Identify which cell holds the provided text, then report its [x, y] central coordinate. 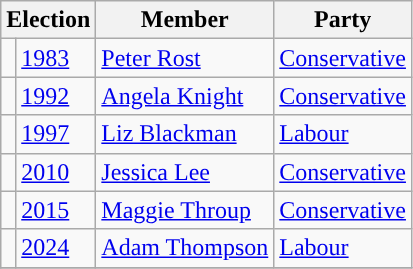
1997 [56, 134]
Party [343, 20]
Peter Rost [185, 58]
2010 [56, 172]
Maggie Throup [185, 210]
Liz Blackman [185, 134]
1983 [56, 58]
Election [48, 20]
Jessica Lee [185, 172]
2024 [56, 248]
Adam Thompson [185, 248]
1992 [56, 96]
Member [185, 20]
2015 [56, 210]
Angela Knight [185, 96]
